Locate the cell with the specified text and output its (X, Y) center coordinate. 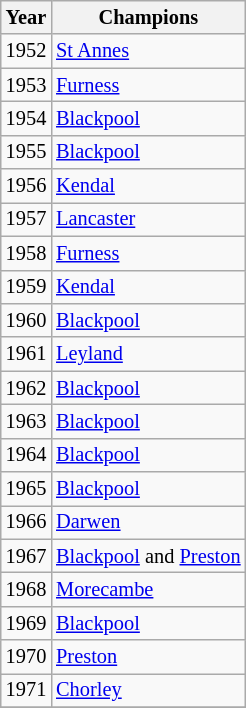
Morecambe (148, 589)
1963 (26, 421)
1967 (26, 556)
1966 (26, 522)
1952 (26, 51)
1965 (26, 489)
1960 (26, 320)
St Annes (148, 51)
1955 (26, 152)
Chorley (148, 690)
1962 (26, 388)
1958 (26, 253)
1968 (26, 589)
Year (26, 17)
1970 (26, 657)
1959 (26, 287)
Champions (148, 17)
Blackpool and Preston (148, 556)
1953 (26, 85)
1956 (26, 186)
1961 (26, 354)
1969 (26, 623)
1957 (26, 219)
1954 (26, 118)
Lancaster (148, 219)
Preston (148, 657)
Leyland (148, 354)
1971 (26, 690)
1964 (26, 455)
Darwen (148, 522)
